Provide the (x, y) coordinate of the cell's center where the given text is located.  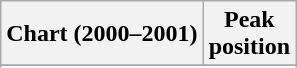
Chart (2000–2001) (102, 34)
Peakposition (249, 34)
